Output the [x, y] coordinate of the center of the cell containing the given text.  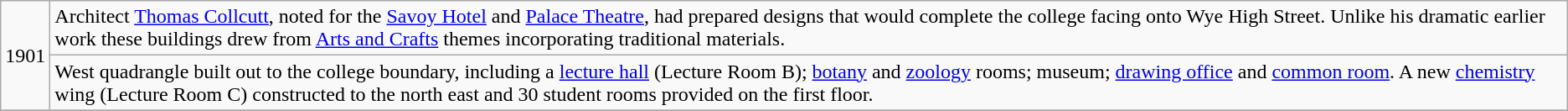
1901 [25, 55]
